Pinpoint the cell where the given text exists, returning its [X, Y] midpoint coordinate. 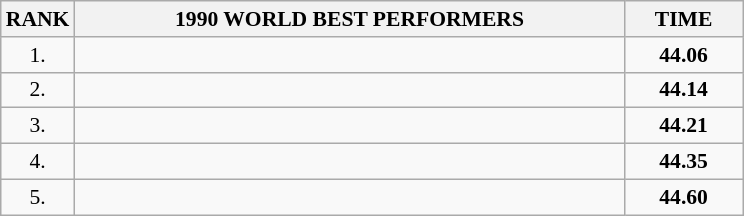
3. [38, 126]
44.06 [684, 55]
44.21 [684, 126]
5. [38, 197]
1990 WORLD BEST PERFORMERS [349, 19]
2. [38, 90]
4. [38, 162]
1. [38, 55]
TIME [684, 19]
44.60 [684, 197]
RANK [38, 19]
44.35 [684, 162]
44.14 [684, 90]
